Return the [x, y] coordinate for the center point of the cell that contains the specified text.  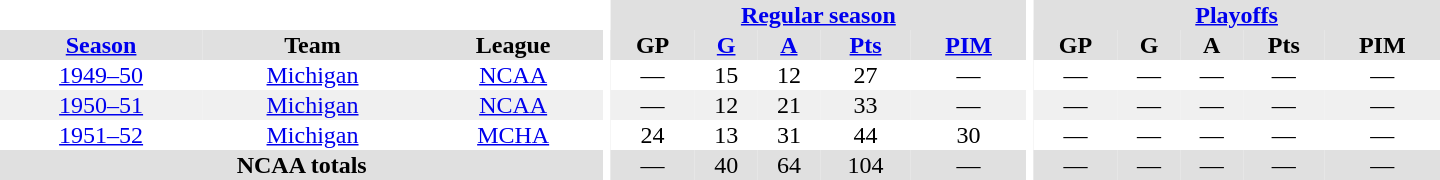
40 [726, 165]
31 [790, 135]
Regular season [818, 15]
64 [790, 165]
Team [312, 45]
24 [652, 135]
21 [790, 105]
15 [726, 75]
44 [866, 135]
1951–52 [101, 135]
NCAA totals [302, 165]
Season [101, 45]
Playoffs [1236, 15]
27 [866, 75]
League [513, 45]
13 [726, 135]
30 [968, 135]
104 [866, 165]
1949–50 [101, 75]
1950–51 [101, 105]
MCHA [513, 135]
33 [866, 105]
